Scan for the cell matching the given text and deliver its (x, y) coordinate at center. 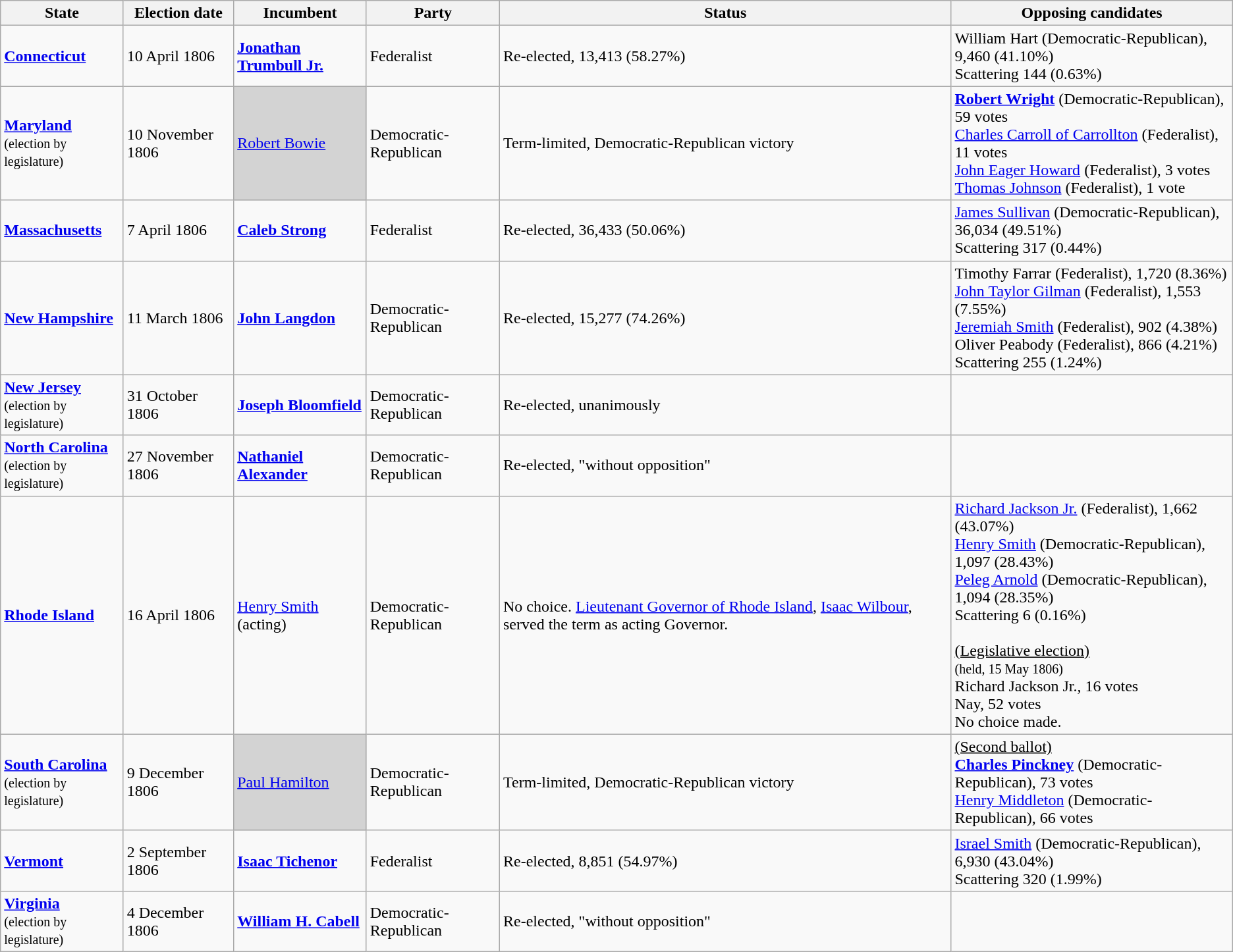
11 March 1806 (178, 317)
Paul Hamilton (300, 782)
Israel Smith (Democratic-Republican), 6,930 (43.04%)Scattering 320 (1.99%) (1092, 860)
No choice. Lieutenant Governor of Rhode Island, Isaac Wilbour, served the term as acting Governor. (725, 615)
4 December 1806 (178, 921)
Henry Smith (acting) (300, 615)
Opposing candidates (1092, 13)
New Hampshire (62, 317)
North Carolina(election by legislature) (62, 465)
16 April 1806 (178, 615)
Vermont (62, 860)
10 November 1806 (178, 144)
James Sullivan (Democratic-Republican), 36,034 (49.51%)Scattering 317 (0.44%) (1092, 230)
Status (725, 13)
27 November 1806 (178, 465)
Re-elected, 13,413 (58.27%) (725, 56)
2 September 1806 (178, 860)
9 December 1806 (178, 782)
(Second ballot)Charles Pinckney (Democratic-Republican), 73 votesHenry Middleton (Democratic-Republican), 66 votes (1092, 782)
31 October 1806 (178, 405)
Re-elected, 8,851 (54.97%) (725, 860)
Massachusetts (62, 230)
Joseph Bloomfield (300, 405)
Re-elected, 15,277 (74.26%) (725, 317)
Party (433, 13)
Virginia(election by legislature) (62, 921)
William H. Cabell (300, 921)
Caleb Strong (300, 230)
Re-elected, 36,433 (50.06%) (725, 230)
Re-elected, unanimously (725, 405)
10 April 1806 (178, 56)
Isaac Tichenor (300, 860)
Rhode Island (62, 615)
South Carolina(election by legislature) (62, 782)
Election date (178, 13)
Incumbent (300, 13)
Jonathan Trumbull Jr. (300, 56)
7 April 1806 (178, 230)
Connecticut (62, 56)
John Langdon (300, 317)
Robert Bowie (300, 144)
New Jersey(election by legislature) (62, 405)
State (62, 13)
Nathaniel Alexander (300, 465)
Maryland(election by legislature) (62, 144)
William Hart (Democratic-Republican), 9,460 (41.10%)Scattering 144 (0.63%) (1092, 56)
